Find where the given text appears and provide that cell's center as [X, Y] coordinate. 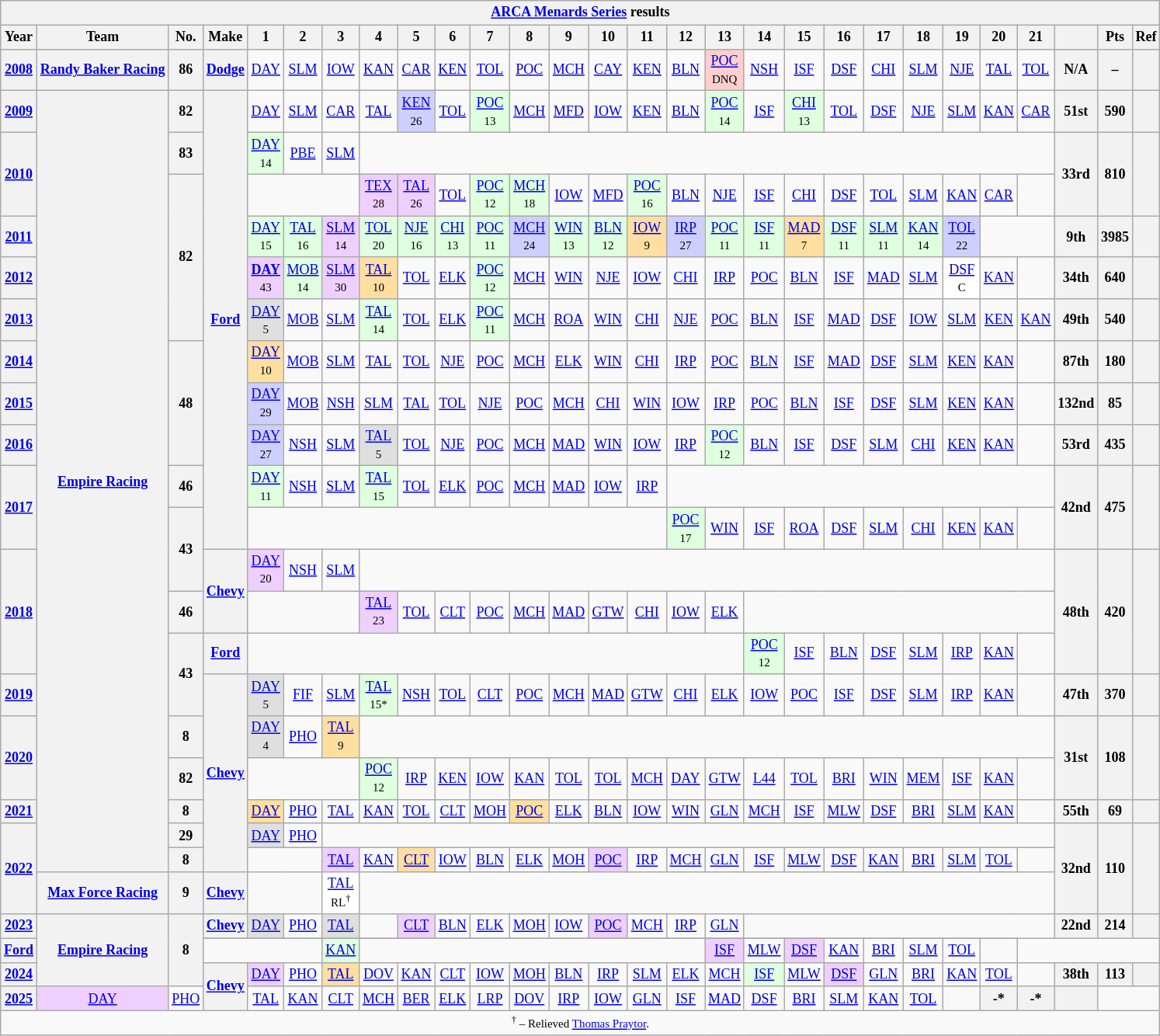
ISF11 [764, 237]
DSF11 [843, 237]
540 [1115, 320]
DAY27 [266, 445]
POC16 [647, 195]
53rd [1076, 445]
48th [1076, 612]
86 [186, 70]
NJE16 [416, 237]
2023 [19, 926]
2018 [19, 612]
7 [491, 37]
132nd [1076, 403]
† – Relieved Thomas Praytor. [581, 1024]
49th [1076, 320]
87th [1076, 362]
TOL20 [379, 237]
Dodge [226, 70]
MOB14 [303, 278]
POC14 [725, 112]
69 [1115, 811]
22nd [1076, 926]
BLN12 [609, 237]
2 [303, 37]
Year [19, 37]
TALRL† [341, 893]
ARCA Menards Series results [581, 12]
TAL10 [379, 278]
3 [341, 37]
2017 [19, 508]
1 [266, 37]
13 [725, 37]
DAY29 [266, 403]
83 [186, 153]
– [1115, 70]
CAY [609, 70]
2014 [19, 362]
2025 [19, 999]
51st [1076, 112]
SLM14 [341, 237]
6 [453, 37]
2021 [19, 811]
IOW9 [647, 237]
110 [1115, 868]
4 [379, 37]
214 [1115, 926]
31st [1076, 758]
113 [1115, 974]
2022 [19, 868]
N/A [1076, 70]
20 [999, 37]
18 [923, 37]
640 [1115, 278]
MAD7 [804, 237]
14 [764, 37]
BER [416, 999]
Randy Baker Racing [102, 70]
2019 [19, 695]
MEM [923, 779]
L44 [764, 779]
Team [102, 37]
2012 [19, 278]
2020 [19, 758]
DSFC [962, 278]
Max Force Racing [102, 893]
DAY14 [266, 153]
DAY43 [266, 278]
Make [226, 37]
DAY4 [266, 737]
33rd [1076, 174]
810 [1115, 174]
IRP27 [686, 237]
2016 [19, 445]
15 [804, 37]
DAY20 [266, 570]
TAL16 [303, 237]
WIN13 [568, 237]
TOL22 [962, 237]
SLM30 [341, 278]
SLM11 [884, 237]
32nd [1076, 868]
MCH24 [530, 237]
LRP [491, 999]
475 [1115, 508]
55th [1076, 811]
Pts [1115, 37]
42nd [1076, 508]
2024 [19, 974]
PBE [303, 153]
DAY11 [266, 487]
POC17 [686, 528]
17 [884, 37]
2011 [19, 237]
2015 [19, 403]
DAY10 [266, 362]
47th [1076, 695]
435 [1115, 445]
Ref [1146, 37]
38th [1076, 974]
11 [647, 37]
TAL15* [379, 695]
12 [686, 37]
MCH18 [530, 195]
TAL9 [341, 737]
16 [843, 37]
2010 [19, 174]
TAL23 [379, 612]
2009 [19, 112]
590 [1115, 112]
DAY15 [266, 237]
19 [962, 37]
34th [1076, 278]
180 [1115, 362]
TAL15 [379, 487]
10 [609, 37]
TAL26 [416, 195]
2008 [19, 70]
21 [1036, 37]
5 [416, 37]
TAL14 [379, 320]
420 [1115, 612]
POCDNQ [725, 70]
108 [1115, 758]
KEN26 [416, 112]
No. [186, 37]
FIF [303, 695]
KAN14 [923, 237]
TAL5 [379, 445]
9th [1076, 237]
370 [1115, 695]
29 [186, 836]
85 [1115, 403]
POC13 [491, 112]
3985 [1115, 237]
48 [186, 404]
TEX28 [379, 195]
2013 [19, 320]
